Identify which cell holds the provided text, then report its [X, Y] central coordinate. 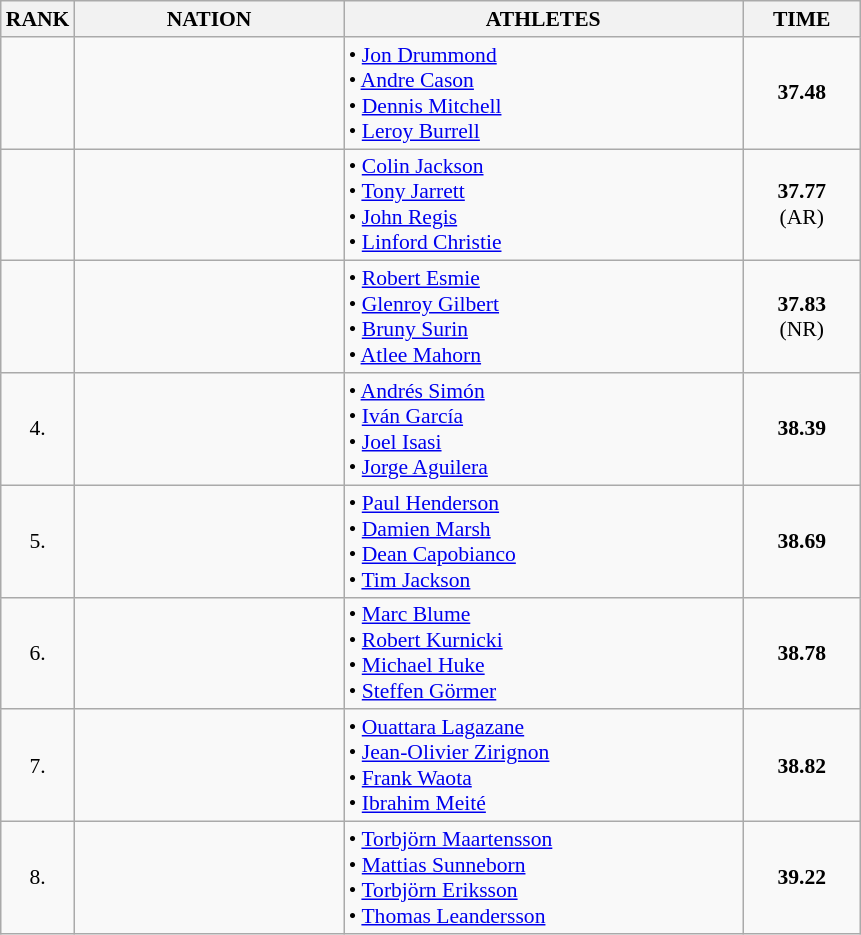
38.69 [802, 541]
• Paul Henderson• Damien Marsh• Dean Capobianco• Tim Jackson [544, 541]
• Jon Drummond• Andre Cason• Dennis Mitchell• Leroy Burrell [544, 93]
39.22 [802, 878]
37.77(AR) [802, 205]
RANK [38, 19]
37.83(NR) [802, 317]
• Torbjörn Maartensson• Mattias Sunneborn• Torbjörn Eriksson• Thomas Leandersson [544, 878]
NATION [208, 19]
TIME [802, 19]
7. [38, 766]
38.39 [802, 429]
• Ouattara Lagazane• Jean-Olivier Zirignon• Frank Waota• Ibrahim Meité [544, 766]
ATHLETES [544, 19]
• Marc Blume• Robert Kurnicki• Michael Huke• Steffen Görmer [544, 653]
38.78 [802, 653]
8. [38, 878]
6. [38, 653]
38.82 [802, 766]
5. [38, 541]
• Andrés Simón• Iván García• Joel Isasi• Jorge Aguilera [544, 429]
37.48 [802, 93]
• Colin Jackson• Tony Jarrett• John Regis• Linford Christie [544, 205]
4. [38, 429]
• Robert Esmie• Glenroy Gilbert• Bruny Surin• Atlee Mahorn [544, 317]
